Scan for the cell matching the given text and deliver its [X, Y] coordinate at center. 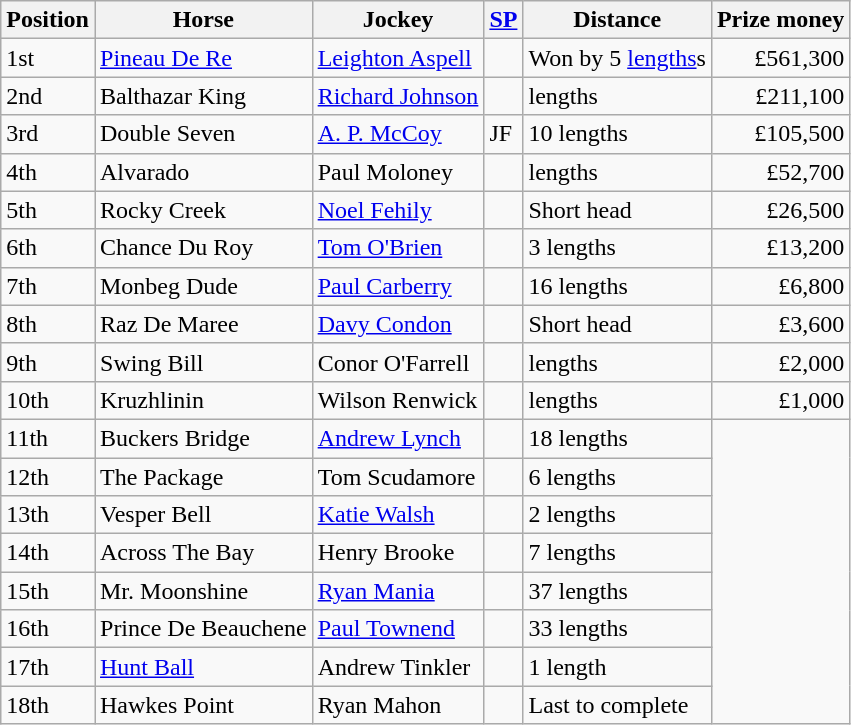
Conor O'Farrell [398, 362]
Rocky Creek [203, 210]
7 lengths [617, 553]
Katie Walsh [398, 515]
Mr. Moonshine [203, 591]
Swing Bill [203, 362]
The Package [203, 477]
Alvarado [203, 172]
Hawkes Point [203, 705]
5th [48, 210]
Andrew Lynch [398, 438]
Paul Carberry [398, 286]
£211,100 [780, 96]
10th [48, 400]
Prize money [780, 20]
£26,500 [780, 210]
4th [48, 172]
37 lengths [617, 591]
6th [48, 248]
6 lengths [617, 477]
Horse [203, 20]
Raz De Maree [203, 324]
£1,000 [780, 400]
Andrew Tinkler [398, 667]
7th [48, 286]
11th [48, 438]
Won by 5 lengthss [617, 58]
Ryan Mania [398, 591]
17th [48, 667]
Leighton Aspell [398, 58]
Last to complete [617, 705]
14th [48, 553]
Richard Johnson [398, 96]
16 lengths [617, 286]
8th [48, 324]
18th [48, 705]
£6,800 [780, 286]
18 lengths [617, 438]
3rd [48, 134]
A. P. McCoy [398, 134]
3 lengths [617, 248]
Jockey [398, 20]
Distance [617, 20]
Double Seven [203, 134]
£105,500 [780, 134]
£3,600 [780, 324]
2nd [48, 96]
16th [48, 629]
Tom Scudamore [398, 477]
Ryan Mahon [398, 705]
Monbeg Dude [203, 286]
Pineau De Re [203, 58]
15th [48, 591]
Prince De Beauchene [203, 629]
Kruzhlinin [203, 400]
£52,700 [780, 172]
Across The Bay [203, 553]
9th [48, 362]
12th [48, 477]
Balthazar King [203, 96]
13th [48, 515]
Buckers Bridge [203, 438]
Henry Brooke [398, 553]
Paul Moloney [398, 172]
Hunt Ball [203, 667]
Paul Townend [398, 629]
£561,300 [780, 58]
Wilson Renwick [398, 400]
Position [48, 20]
Davy Condon [398, 324]
Noel Fehily [398, 210]
JF [504, 134]
10 lengths [617, 134]
Chance Du Roy [203, 248]
£2,000 [780, 362]
1st [48, 58]
SP [504, 20]
Vesper Bell [203, 515]
1 length [617, 667]
Tom O'Brien [398, 248]
£13,200 [780, 248]
33 lengths [617, 629]
2 lengths [617, 515]
